Output the [x, y] coordinate of the center of the cell containing the given text.  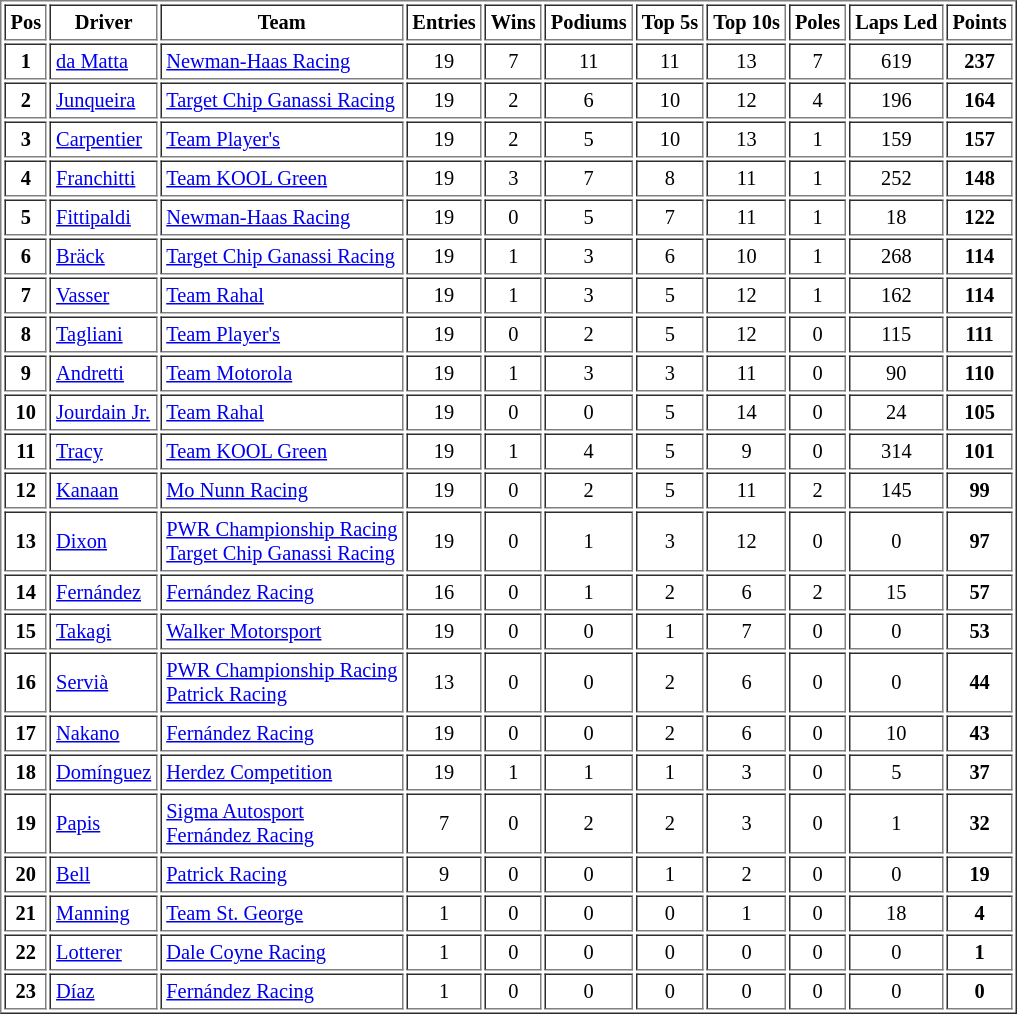
Dale Coyne Racing [282, 952]
Mo Nunn Racing [282, 490]
Dixon [104, 542]
159 [896, 140]
20 [26, 874]
PWR Championship Racing Patrick Racing [282, 682]
Podiums [589, 22]
Walker Motorsport [282, 632]
Herdez Competition [282, 772]
105 [979, 412]
Jourdain Jr. [104, 412]
57 [979, 592]
53 [979, 632]
157 [979, 140]
148 [979, 178]
Top 5s [670, 22]
Team St. George [282, 914]
23 [26, 992]
Nakano [104, 734]
122 [979, 218]
Kanaan [104, 490]
Pos [26, 22]
44 [979, 682]
21 [26, 914]
Takagi [104, 632]
237 [979, 62]
32 [979, 824]
Fittipaldi [104, 218]
196 [896, 100]
17 [26, 734]
268 [896, 256]
Junqueira [104, 100]
Points [979, 22]
Servià [104, 682]
110 [979, 374]
24 [896, 412]
Bräck [104, 256]
Lotterer [104, 952]
Tagliani [104, 334]
97 [979, 542]
145 [896, 490]
Poles [818, 22]
Vasser [104, 296]
Manning [104, 914]
Driver [104, 22]
Wins [514, 22]
Team [282, 22]
Tracy [104, 452]
111 [979, 334]
Top 10s [746, 22]
Díaz [104, 992]
Patrick Racing [282, 874]
Sigma Autosport Fernández Racing [282, 824]
Carpentier [104, 140]
619 [896, 62]
da Matta [104, 62]
162 [896, 296]
43 [979, 734]
Fernández [104, 592]
164 [979, 100]
Laps Led [896, 22]
Bell [104, 874]
37 [979, 772]
252 [896, 178]
Team Motorola [282, 374]
22 [26, 952]
Franchitti [104, 178]
Entries [444, 22]
101 [979, 452]
Domínguez [104, 772]
Andretti [104, 374]
115 [896, 334]
99 [979, 490]
Papis [104, 824]
PWR Championship Racing Target Chip Ganassi Racing [282, 542]
314 [896, 452]
90 [896, 374]
